Provide the (x, y) coordinate of the cell's center where the given text is located.  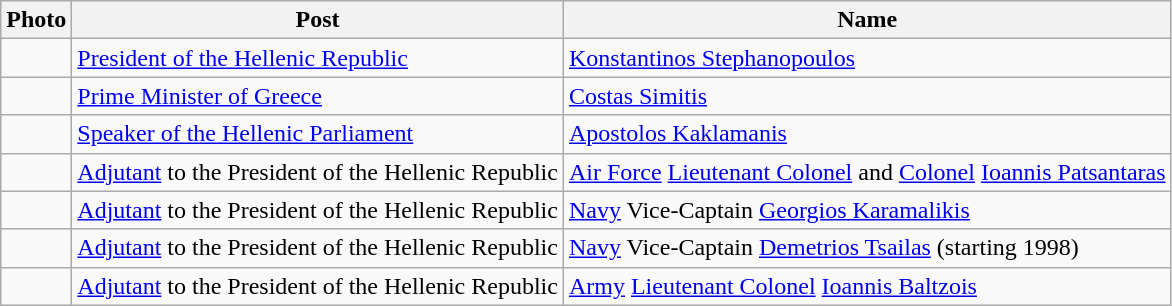
Apostolos Kaklamanis (867, 134)
Post (318, 20)
Navy Vice-Captain Demetrios Tsailas (starting 1998) (867, 248)
Konstantinos Stephanopoulos (867, 58)
Air Force Lieutenant Colonel and Colonel Ioannis Patsantaras (867, 172)
Army Lieutenant Colonel Ioannis Baltzois (867, 286)
Name (867, 20)
Photo (36, 20)
President of the Hellenic Republic (318, 58)
Navy Vice-Captain Georgios Karamalikis (867, 210)
Speaker of the Hellenic Parliament (318, 134)
Costas Simitis (867, 96)
Prime Minister of Greece (318, 96)
